Search for the cell housing the specified text and yield its [x, y] center coordinate. 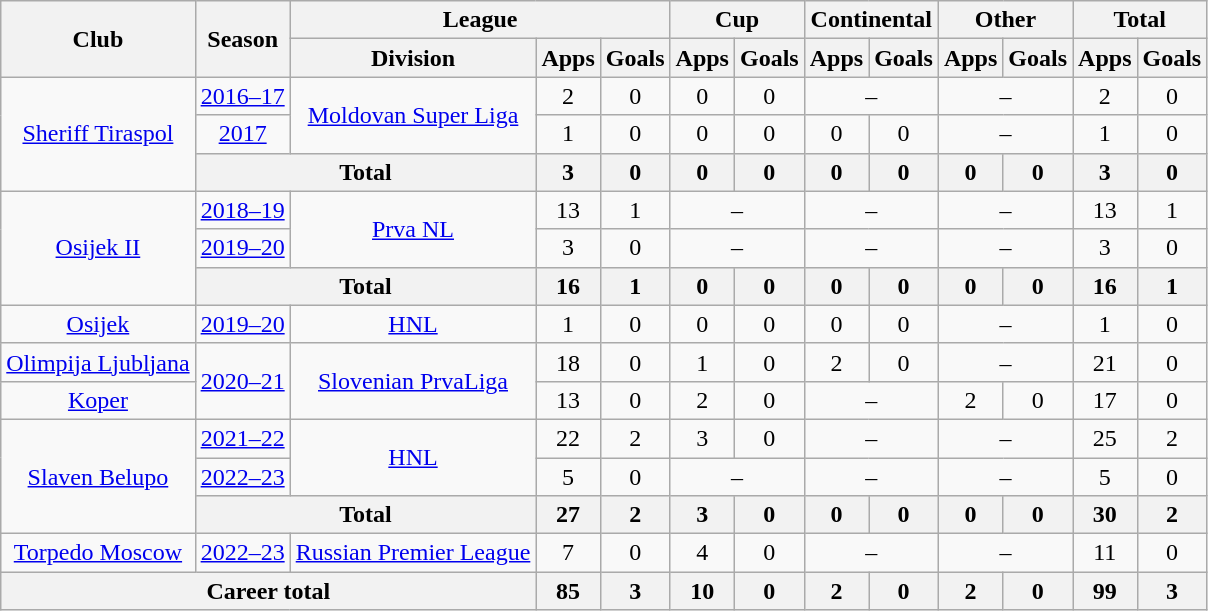
22 [568, 438]
Olimpija Ljubljana [98, 362]
2021–22 [242, 438]
2018–19 [242, 210]
Moldovan Super Liga [413, 115]
21 [1105, 362]
Slovenian PrvaLiga [413, 381]
Osijek II [98, 248]
Season [242, 39]
Cup [737, 20]
2017 [242, 134]
Sheriff Tiraspol [98, 134]
10 [702, 591]
99 [1105, 591]
18 [568, 362]
17 [1105, 400]
27 [568, 515]
Career total [268, 591]
30 [1105, 515]
Other [1005, 20]
Torpedo Moscow [98, 553]
Koper [98, 400]
Club [98, 39]
2016–17 [242, 96]
Division [413, 58]
Continental [871, 20]
Osijek [98, 324]
Russian Premier League [413, 553]
25 [1105, 438]
Prva NL [413, 229]
2020–21 [242, 381]
11 [1105, 553]
85 [568, 591]
7 [568, 553]
Slaven Belupo [98, 476]
4 [702, 553]
League [480, 20]
